Search for the cell housing the specified text and yield its [X, Y] center coordinate. 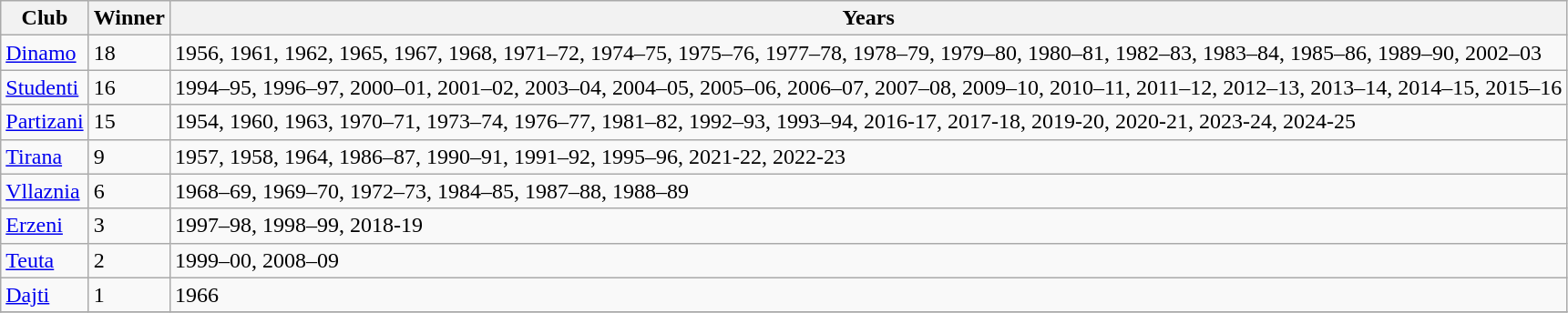
Erzeni [45, 226]
1997–98, 1998–99, 2018-19 [867, 226]
6 [129, 191]
Dajti [45, 295]
3 [129, 226]
15 [129, 122]
1 [129, 295]
1954, 1960, 1963, 1970–71, 1973–74, 1976–77, 1981–82, 1992–93, 1993–94, 2016-17, 2017-18, 2019-20, 2020-21, 2023-24, 2024-25 [867, 122]
1994–95, 1996–97, 2000–01, 2001–02, 2003–04, 2004–05, 2005–06, 2006–07, 2007–08, 2009–10, 2010–11, 2011–12, 2012–13, 2013–14, 2014–15, 2015–16 [867, 87]
Teuta [45, 260]
9 [129, 156]
Winner [129, 18]
Club [45, 18]
Partizani [45, 122]
16 [129, 87]
Studenti [45, 87]
Vllaznia [45, 191]
1968–69, 1969–70, 1972–73, 1984–85, 1987–88, 1988–89 [867, 191]
18 [129, 53]
Dinamo [45, 53]
2 [129, 260]
Tirana [45, 156]
1957, 1958, 1964, 1986–87, 1990–91, 1991–92, 1995–96, 2021-22, 2022-23 [867, 156]
1999–00, 2008–09 [867, 260]
Years [867, 18]
1956, 1961, 1962, 1965, 1967, 1968, 1971–72, 1974–75, 1975–76, 1977–78, 1978–79, 1979–80, 1980–81, 1982–83, 1983–84, 1985–86, 1989–90, 2002–03 [867, 53]
1966 [867, 295]
